Find where the given text appears and provide that cell's center as [x, y] coordinate. 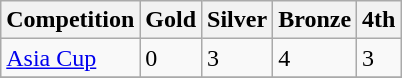
4th [379, 20]
Bronze [315, 20]
0 [171, 58]
Asia Cup [70, 58]
Silver [238, 20]
Gold [171, 20]
4 [315, 58]
Competition [70, 20]
